Search for the cell housing the specified text and yield its (x, y) center coordinate. 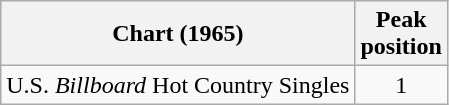
Chart (1965) (178, 34)
Peakposition (401, 34)
1 (401, 85)
U.S. Billboard Hot Country Singles (178, 85)
